Return the (x, y) coordinate for the center point of the cell that contains the specified text.  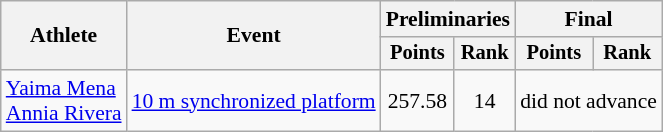
Athlete (64, 36)
Preliminaries (448, 19)
14 (484, 100)
Event (254, 36)
257.58 (418, 100)
did not advance (588, 100)
Yaima MenaAnnia Rivera (64, 100)
Final (588, 19)
10 m synchronized platform (254, 100)
